Search for the cell housing the specified text and yield its (x, y) center coordinate. 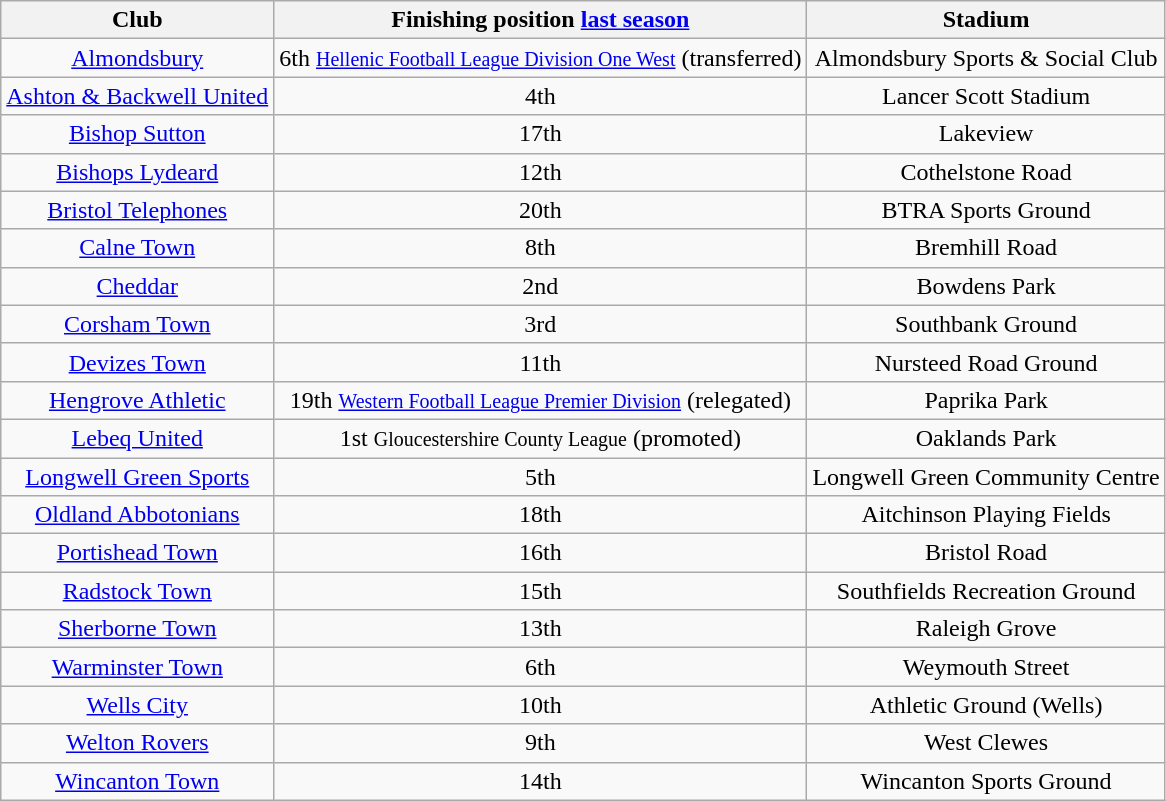
18th (540, 515)
Finishing position last season (540, 20)
Radstock Town (138, 591)
Almondsbury (138, 58)
3rd (540, 324)
Calne Town (138, 248)
8th (540, 248)
Bristol Road (986, 553)
Bishops Lydeard (138, 172)
2nd (540, 286)
Southbank Ground (986, 324)
West Clewes (986, 743)
14th (540, 781)
Ashton & Backwell United (138, 96)
Longwell Green Sports (138, 477)
Weymouth Street (986, 667)
5th (540, 477)
20th (540, 210)
Bishop Sutton (138, 134)
Bowdens Park (986, 286)
Lebeq United (138, 438)
17th (540, 134)
Wells City (138, 705)
9th (540, 743)
Aitchinson Playing Fields (986, 515)
1st Gloucestershire County League (promoted) (540, 438)
Cheddar (138, 286)
Hengrove Athletic (138, 400)
Oaklands Park (986, 438)
Warminster Town (138, 667)
Devizes Town (138, 362)
BTRA Sports Ground (986, 210)
Bremhill Road (986, 248)
6th (540, 667)
10th (540, 705)
Athletic Ground (Wells) (986, 705)
11th (540, 362)
Cothelstone Road (986, 172)
15th (540, 591)
Stadium (986, 20)
Sherborne Town (138, 629)
Corsham Town (138, 324)
Southfields Recreation Ground (986, 591)
Nursteed Road Ground (986, 362)
Lakeview (986, 134)
6th Hellenic Football League Division One West (transferred) (540, 58)
13th (540, 629)
4th (540, 96)
16th (540, 553)
12th (540, 172)
Almondsbury Sports & Social Club (986, 58)
Raleigh Grove (986, 629)
Bristol Telephones (138, 210)
Lancer Scott Stadium (986, 96)
Wincanton Sports Ground (986, 781)
Club (138, 20)
Wincanton Town (138, 781)
Longwell Green Community Centre (986, 477)
Oldland Abbotonians (138, 515)
Paprika Park (986, 400)
Welton Rovers (138, 743)
19th Western Football League Premier Division (relegated) (540, 400)
Portishead Town (138, 553)
